Find where the given text appears and provide that cell's center as (X, Y) coordinate. 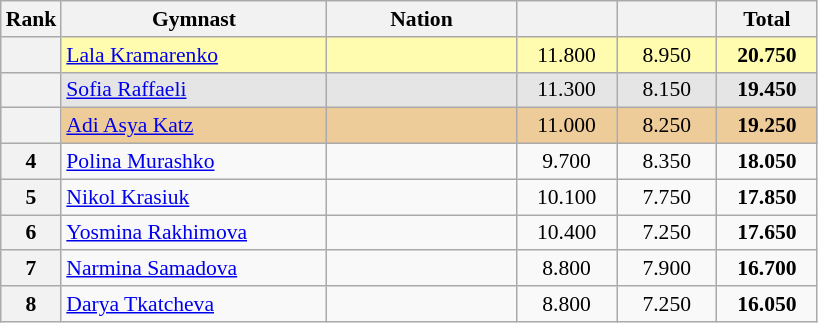
17.650 (767, 233)
7.900 (667, 269)
20.750 (767, 55)
7 (32, 269)
8.950 (667, 55)
16.700 (767, 269)
Darya Tkatcheva (194, 304)
Polina Murashko (194, 162)
8.150 (667, 90)
Lala Kramarenko (194, 55)
4 (32, 162)
8 (32, 304)
19.250 (767, 126)
19.450 (767, 90)
Yosmina Rakhimova (194, 233)
8.350 (667, 162)
16.050 (767, 304)
10.100 (567, 197)
Sofia Raffaeli (194, 90)
Adi Asya Katz (194, 126)
18.050 (767, 162)
Gymnast (194, 19)
6 (32, 233)
Nation (421, 19)
11.800 (567, 55)
11.000 (567, 126)
8.250 (667, 126)
Total (767, 19)
9.700 (567, 162)
5 (32, 197)
10.400 (567, 233)
Rank (32, 19)
7.750 (667, 197)
Narmina Samadova (194, 269)
Nikol Krasiuk (194, 197)
11.300 (567, 90)
17.850 (767, 197)
